Provide the (X, Y) coordinate of the cell's center where the given text is located.  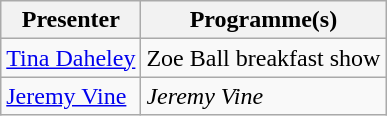
Tina Daheley (71, 58)
Presenter (71, 20)
Programme(s) (264, 20)
Zoe Ball breakfast show (264, 58)
